Scan for the cell matching the given text and deliver its [X, Y] coordinate at center. 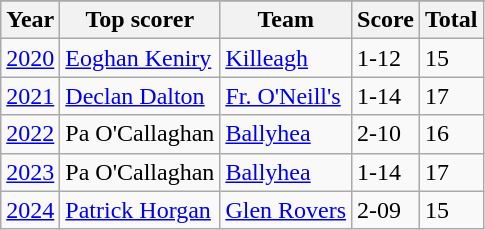
Fr. O'Neill's [286, 96]
Top scorer [140, 20]
2-09 [386, 210]
Total [452, 20]
1-12 [386, 58]
16 [452, 134]
2021 [30, 96]
Patrick Horgan [140, 210]
Eoghan Keniry [140, 58]
Year [30, 20]
2022 [30, 134]
2024 [30, 210]
Declan Dalton [140, 96]
Killeagh [286, 58]
Glen Rovers [286, 210]
2020 [30, 58]
2-10 [386, 134]
Score [386, 20]
2023 [30, 172]
Team [286, 20]
